Detect which cell encompasses the target text, then output its (X, Y) center coordinate. 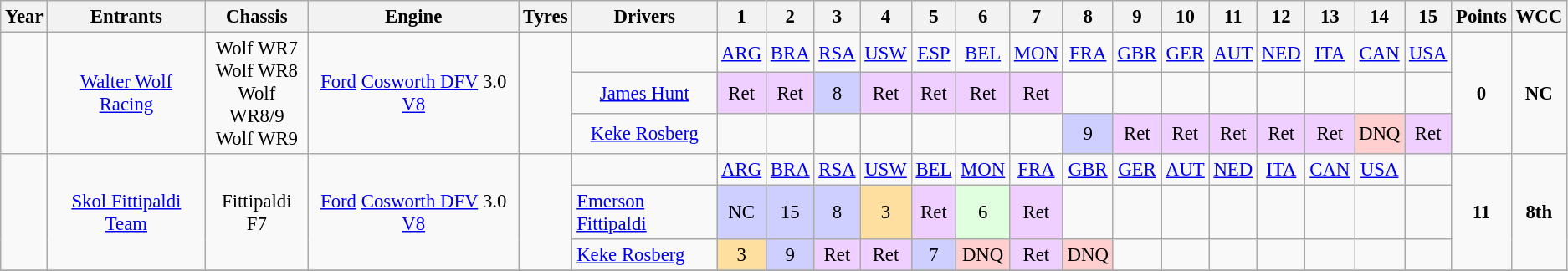
Emerson Fittipaldi (644, 212)
4 (885, 17)
Entrants (126, 17)
12 (1282, 17)
Fittipaldi F7 (257, 212)
2 (790, 17)
8th (1539, 212)
10 (1185, 17)
ESP (934, 54)
14 (1380, 17)
13 (1330, 17)
James Hunt (644, 94)
5 (934, 17)
Engine (413, 17)
Wolf WR7Wolf WR8Wolf WR8/9Wolf WR9 (257, 94)
WCC (1539, 17)
Tyres (546, 17)
Skol Fittipaldi Team (126, 212)
1 (741, 17)
0 (1481, 94)
Chassis (257, 17)
Drivers (644, 17)
Walter Wolf Racing (126, 94)
Year (24, 17)
Points (1481, 17)
